Capture the cell that displays the provided text and extract its (X, Y) central coordinate. 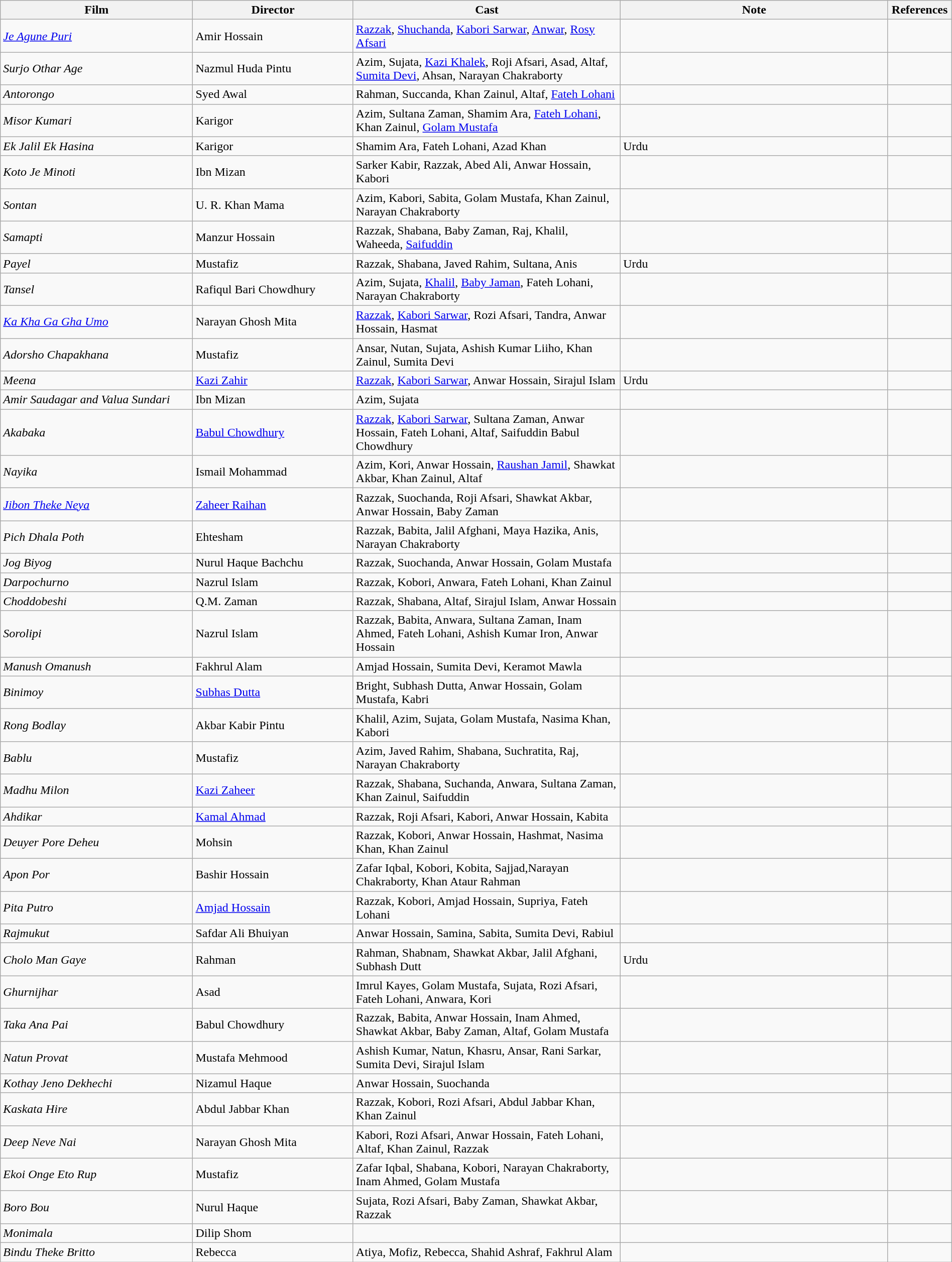
Khalil, Azim, Sujata, Golam Mustafa, Nasima Khan, Kabori (487, 725)
Zafar Iqbal, Kobori, Kobita, Sajjad,Narayan Chakraborty, Khan Ataur Rahman (487, 875)
Nurul Haque Bachchu (273, 563)
Koto Je Minoti (96, 172)
Binimoy (96, 692)
Rebecca (273, 1252)
Razzak, Shabana, Suchanda, Anwara, Sultana Zaman, Khan Zainul, Saifuddin (487, 790)
Sarker Kabir, Razzak, Abed Ali, Anwar Hossain, Kabori (487, 172)
Taka Ana Pai (96, 1024)
Zaheer Raihan (273, 504)
Azim, Sujata, Kazi Khalek, Roji Afsari, Asad, Altaf, Sumita Devi, Ahsan, Narayan Chakraborty (487, 68)
Boro Bou (96, 1207)
Asad (273, 992)
Azim, Sujata (487, 400)
Imrul Kayes, Golam Mustafa, Sujata, Rozi Afsari, Fateh Lohani, Anwara, Kori (487, 992)
Kothay Jeno Dekhechi (96, 1083)
Rafiqul Bari Chowdhury (273, 289)
Zafar Iqbal, Shabana, Kobori, Narayan Chakraborty, Inam Ahmed, Golam Mustafa (487, 1174)
Nizamul Haque (273, 1083)
Mustafa Mehmood (273, 1058)
Akbar Kabir Pintu (273, 725)
Atiya, Mofiz, Rebecca, Shahid Ashraf, Fakhrul Alam (487, 1252)
Razzak, Kabori Sarwar, Anwar Hossain, Sirajul Islam (487, 381)
Sontan (96, 205)
Meena (96, 381)
Nazmul Huda Pintu (273, 68)
Adorsho Chapakhana (96, 355)
Safdar Ali Bhuiyan (273, 934)
Manzur Hossain (273, 237)
Razzak, Shabana, Baby Zaman, Raj, Khalil, Waheeda, Saifuddin (487, 237)
Sorolipi (96, 634)
Bashir Hossain (273, 875)
Razzak, Kabori Sarwar, Rozi Afsari, Tandra, Anwar Hossain, Hasmat (487, 321)
Razzak, Kobori, Anwara, Fateh Lohani, Khan Zainul (487, 582)
Ghurnijhar (96, 992)
Azim, Sujata, Khalil, Baby Jaman, Fateh Lohani, Narayan Chakraborty (487, 289)
Surjo Othar Age (96, 68)
Madhu Milon (96, 790)
Ismail Mohammad (273, 472)
Samapti (96, 237)
Ashish Kumar, Natun, Khasru, Ansar, Rani Sarkar, Sumita Devi, Sirajul Islam (487, 1058)
Ahdikar (96, 816)
U. R. Khan Mama (273, 205)
References (920, 10)
Cast (487, 10)
Dilip Shom (273, 1233)
Antorongo (96, 94)
Amjad Hossain, Sumita Devi, Keramot Mawla (487, 666)
Q.M. Zaman (273, 601)
Rahman (273, 959)
Note (754, 10)
Abdul Jabbar Khan (273, 1109)
Razzak, Kobori, Rozi Afsari, Abdul Jabbar Khan, Khan Zainul (487, 1109)
Cholo Man Gaye (96, 959)
Ek Jalil Ek Hasina (96, 146)
Razzak, Babita, Jalil Afghani, Maya Hazika, Anis, Narayan Chakraborty (487, 537)
Pita Putro (96, 908)
Bablu (96, 757)
Anwar Hossain, Suochanda (487, 1083)
Deuyer Pore Deheu (96, 843)
Ka Kha Ga Gha Umo (96, 321)
Razzak, Shabana, Javed Rahim, Sultana, Anis (487, 263)
Kazi Zaheer (273, 790)
Syed Awal (273, 94)
Rahman, Shabnam, Shawkat Akbar, Jalil Afghani, Subhash Dutt (487, 959)
Mohsin (273, 843)
Rahman, Succanda, Khan Zainul, Altaf, Fateh Lohani (487, 94)
Razzak, Kobori, Amjad Hossain, Supriya, Fateh Lohani (487, 908)
Director (273, 10)
Sujata, Rozi Afsari, Baby Zaman, Shawkat Akbar, Razzak (487, 1207)
Anwar Hossain, Samina, Sabita, Sumita Devi, Rabiul (487, 934)
Manush Omanush (96, 666)
Ehtesham (273, 537)
Kaskata Hire (96, 1109)
Apon Por (96, 875)
Azim, Kori, Anwar Hossain, Raushan Jamil, Shawkat Akbar, Khan Zainul, Altaf (487, 472)
Deep Neve Nai (96, 1142)
Natun Provat (96, 1058)
Amjad Hossain (273, 908)
Razzak, Kabori Sarwar, Sultana Zaman, Anwar Hossain, Fateh Lohani, Altaf, Saifuddin Babul Chowdhury (487, 432)
Kabori, Rozi Afsari, Anwar Hossain, Fateh Lohani, Altaf, Khan Zainul, Razzak (487, 1142)
Jog Biyog (96, 563)
Ansar, Nutan, Sujata, Ashish Kumar Liiho, Khan Zainul, Sumita Devi (487, 355)
Nurul Haque (273, 1207)
Azim, Javed Rahim, Shabana, Suchratita, Raj, Narayan Chakraborty (487, 757)
Razzak, Kobori, Anwar Hossain, Hashmat, Nasima Khan, Khan Zainul (487, 843)
Azim, Kabori, Sabita, Golam Mustafa, Khan Zainul, Narayan Chakraborty (487, 205)
Razzak, Babita, Anwara, Sultana Zaman, Inam Ahmed, Fateh Lohani, Ashish Kumar Iron, Anwar Hossain (487, 634)
Razzak, Suochanda, Roji Afsari, Shawkat Akbar, Anwar Hossain, Baby Zaman (487, 504)
Azim, Sultana Zaman, Shamim Ara, Fateh Lohani, Khan Zainul, Golam Mustafa (487, 121)
Pich Dhala Poth (96, 537)
Amir Saudagar and Valua Sundari (96, 400)
Rajmukut (96, 934)
Razzak, Babita, Anwar Hossain, Inam Ahmed, Shawkat Akbar, Baby Zaman, Altaf, Golam Mustafa (487, 1024)
Amir Hossain (273, 36)
Shamim Ara, Fateh Lohani, Azad Khan (487, 146)
Fakhrul Alam (273, 666)
Ekoi Onge Eto Rup (96, 1174)
Monimala (96, 1233)
Kamal Ahmad (273, 816)
Razzak, Shabana, Altaf, Sirajul Islam, Anwar Hossain (487, 601)
Bright, Subhash Dutta, Anwar Hossain, Golam Mustafa, Kabri (487, 692)
Payel (96, 263)
Tansel (96, 289)
Kazi Zahir (273, 381)
Darpochurno (96, 582)
Film (96, 10)
Subhas Dutta (273, 692)
Misor Kumari (96, 121)
Bindu Theke Britto (96, 1252)
Razzak, Suochanda, Anwar Hossain, Golam Mustafa (487, 563)
Choddobeshi (96, 601)
Razzak, Roji Afsari, Kabori, Anwar Hossain, Kabita (487, 816)
Razzak, Shuchanda, Kabori Sarwar, Anwar, Rosy Afsari (487, 36)
Jibon Theke Neya (96, 504)
Je Agune Puri (96, 36)
Nayika (96, 472)
Akabaka (96, 432)
Rong Bodlay (96, 725)
